Search for the cell housing the specified text and yield its (X, Y) center coordinate. 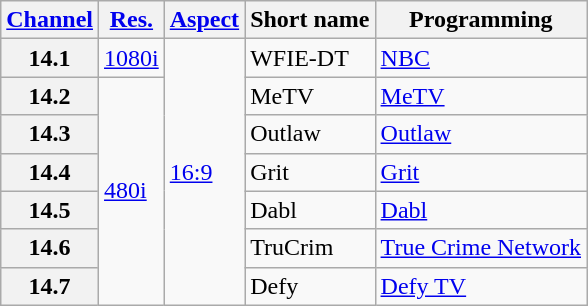
Defy (310, 286)
Defy TV (481, 286)
NBC (481, 58)
14.1 (50, 58)
14.3 (50, 134)
Channel (50, 20)
16:9 (204, 172)
14.2 (50, 96)
TruCrim (310, 248)
14.7 (50, 286)
1080i (132, 58)
Aspect (204, 20)
14.4 (50, 172)
True Crime Network (481, 248)
14.6 (50, 248)
WFIE-DT (310, 58)
480i (132, 191)
Res. (132, 20)
Programming (481, 20)
Short name (310, 20)
14.5 (50, 210)
